Pinpoint the cell where the given text exists, returning its [X, Y] midpoint coordinate. 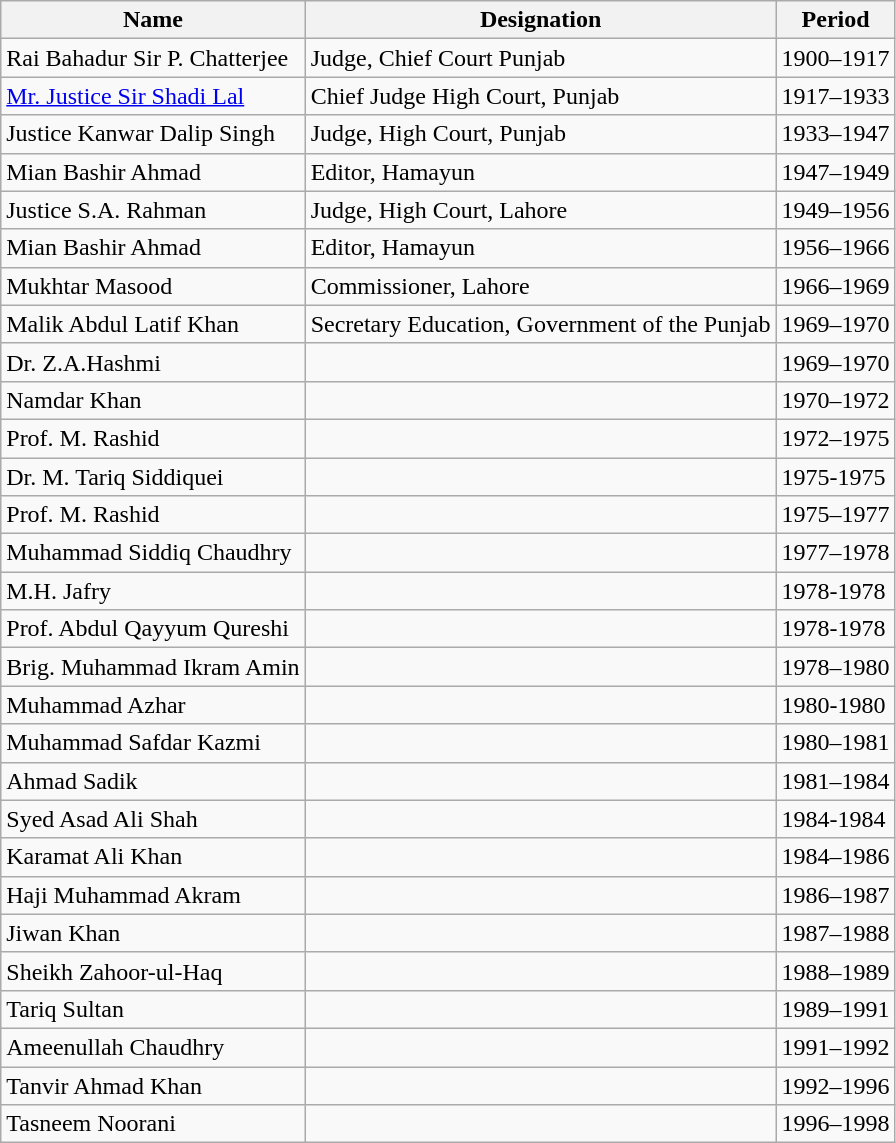
Rai Bahadur Sir P. Chatterjee [153, 58]
1980–1981 [836, 743]
1988–1989 [836, 971]
Tariq Sultan [153, 1009]
Secretary Education, Government of the Punjab [540, 324]
1966–1969 [836, 286]
Karamat Ali Khan [153, 857]
Chief Judge High Court, Punjab [540, 96]
Judge, Chief Court Punjab [540, 58]
1972–1975 [836, 438]
1996–1998 [836, 1124]
Malik Abdul Latif Khan [153, 324]
Ameenullah Chaudhry [153, 1047]
1933–1947 [836, 134]
Syed Asad Ali Shah [153, 819]
Jiwan Khan [153, 933]
Brig. Muhammad Ikram Amin [153, 667]
Justice Kanwar Dalip Singh [153, 134]
1900–1917 [836, 58]
Mr. Justice Sir Shadi Lal [153, 96]
1991–1992 [836, 1047]
1978–1980 [836, 667]
1984–1986 [836, 857]
Mukhtar Masood [153, 286]
Tanvir Ahmad Khan [153, 1085]
Sheikh Zahoor-ul-Haq [153, 971]
Ahmad Sadik [153, 781]
Haji Muhammad Akram [153, 895]
1987–1988 [836, 933]
1917–1933 [836, 96]
1986–1987 [836, 895]
1981–1984 [836, 781]
1980-1980 [836, 705]
Muhammad Safdar Kazmi [153, 743]
1975-1975 [836, 477]
1947–1949 [836, 172]
Designation [540, 20]
Dr. Z.A.Hashmi [153, 362]
Prof. Abdul Qayyum Qureshi [153, 629]
Dr. M. Tariq Siddiquei [153, 477]
1977–1978 [836, 553]
1970–1972 [836, 400]
M.H. Jafry [153, 591]
Name [153, 20]
Judge, High Court, Lahore [540, 210]
1949–1956 [836, 210]
Commissioner, Lahore [540, 286]
1956–1966 [836, 248]
Muhammad Azhar [153, 705]
1992–1996 [836, 1085]
Tasneem Noorani [153, 1124]
1984-1984 [836, 819]
Judge, High Court, Punjab [540, 134]
Justice S.A. Rahman [153, 210]
Period [836, 20]
1989–1991 [836, 1009]
1975–1977 [836, 515]
Namdar Khan [153, 400]
Muhammad Siddiq Chaudhry [153, 553]
